Pinpoint the cell where the given text exists, returning its (x, y) midpoint coordinate. 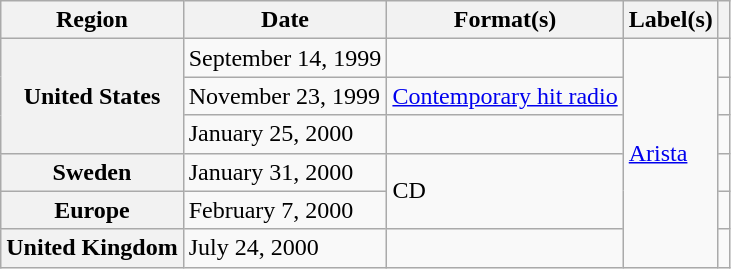
United States (92, 96)
United Kingdom (92, 248)
Arista (670, 153)
January 31, 2000 (285, 172)
Label(s) (670, 20)
Contemporary hit radio (505, 96)
Europe (92, 210)
Date (285, 20)
September 14, 1999 (285, 58)
Region (92, 20)
Format(s) (505, 20)
November 23, 1999 (285, 96)
July 24, 2000 (285, 248)
CD (505, 191)
January 25, 2000 (285, 134)
February 7, 2000 (285, 210)
Sweden (92, 172)
